Output the (X, Y) coordinate of the center of the cell containing the given text.  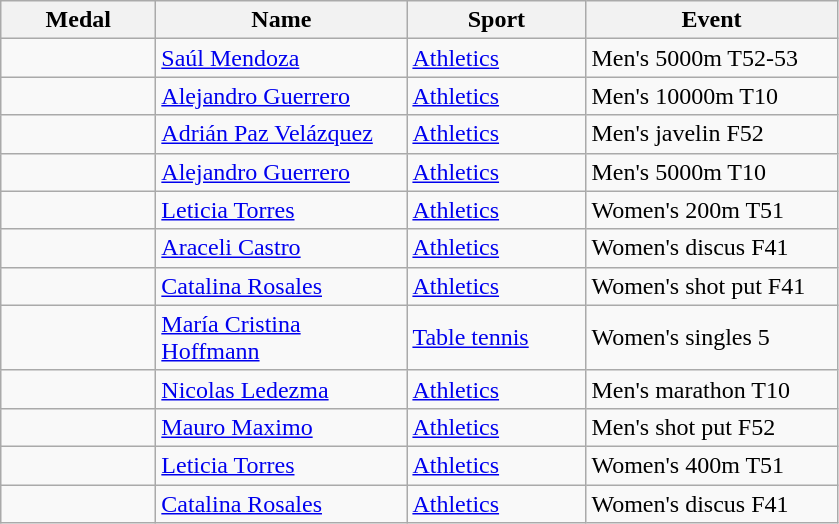
Mauro Maximo (282, 427)
Women's 200m T51 (712, 210)
Sport (496, 20)
Araceli Castro (282, 248)
Nicolas Ledezma (282, 389)
Name (282, 20)
Women's singles 5 (712, 338)
Men's 5000m T10 (712, 172)
Event (712, 20)
Medal (78, 20)
Men's 5000m T52-53 (712, 58)
Adrián Paz Velázquez (282, 134)
Table tennis (496, 338)
Women's 400m T51 (712, 465)
Men's 10000m T10 (712, 96)
Men's javelin F52 (712, 134)
Men's shot put F52 (712, 427)
Men's marathon T10 (712, 389)
Saúl Mendoza (282, 58)
María Cristina Hoffmann (282, 338)
Women's shot put F41 (712, 286)
